Locate the cell with the specified text and output its [x, y] center coordinate. 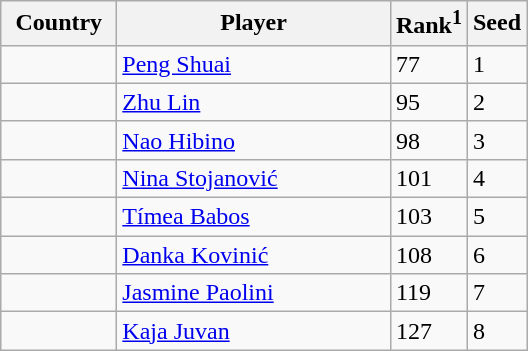
Kaja Juvan [254, 331]
Nao Hibino [254, 140]
3 [496, 140]
Peng Shuai [254, 64]
101 [428, 178]
95 [428, 102]
4 [496, 178]
Danka Kovinić [254, 255]
2 [496, 102]
Player [254, 24]
Nina Stojanović [254, 178]
Country [59, 24]
Zhu Lin [254, 102]
103 [428, 217]
7 [496, 293]
1 [496, 64]
Tímea Babos [254, 217]
6 [496, 255]
77 [428, 64]
98 [428, 140]
Jasmine Paolini [254, 293]
127 [428, 331]
119 [428, 293]
108 [428, 255]
Seed [496, 24]
5 [496, 217]
Rank1 [428, 24]
8 [496, 331]
